Output the (x, y) coordinate of the center of the cell containing the given text.  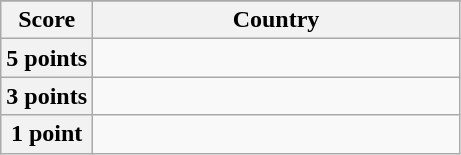
1 point (47, 134)
Country (276, 20)
3 points (47, 96)
Score (47, 20)
5 points (47, 58)
